Find where the given text appears and provide that cell's center as [X, Y] coordinate. 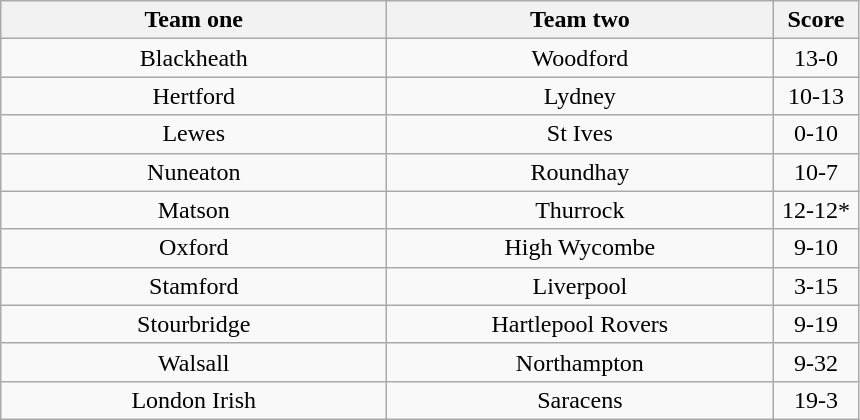
Score [816, 20]
Team one [194, 20]
Hertford [194, 96]
Thurrock [580, 210]
High Wycombe [580, 248]
10-7 [816, 172]
Woodford [580, 58]
Stourbridge [194, 324]
Saracens [580, 400]
0-10 [816, 134]
London Irish [194, 400]
Matson [194, 210]
3-15 [816, 286]
9-32 [816, 362]
Roundhay [580, 172]
Walsall [194, 362]
12-12* [816, 210]
Oxford [194, 248]
Northampton [580, 362]
9-19 [816, 324]
Team two [580, 20]
10-13 [816, 96]
Lewes [194, 134]
19-3 [816, 400]
Lydney [580, 96]
St Ives [580, 134]
Hartlepool Rovers [580, 324]
Nuneaton [194, 172]
13-0 [816, 58]
Stamford [194, 286]
9-10 [816, 248]
Liverpool [580, 286]
Blackheath [194, 58]
